Search for the cell housing the specified text and yield its [X, Y] center coordinate. 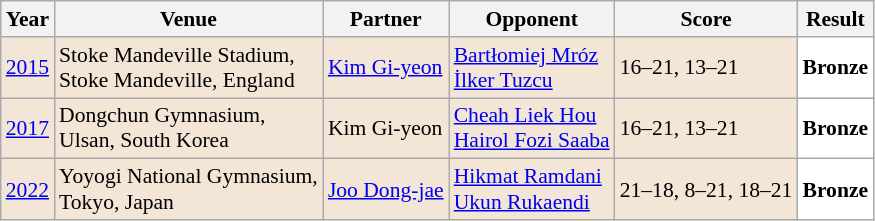
Dongchun Gymnasium,Ulsan, South Korea [188, 128]
Cheah Liek Hou Hairol Fozi Saaba [532, 128]
2022 [28, 190]
Partner [386, 19]
2015 [28, 68]
Stoke Mandeville Stadium,Stoke Mandeville, England [188, 68]
Opponent [532, 19]
21–18, 8–21, 18–21 [706, 190]
Yoyogi National Gymnasium,Tokyo, Japan [188, 190]
2017 [28, 128]
Score [706, 19]
Joo Dong-jae [386, 190]
Year [28, 19]
Result [835, 19]
Hikmat Ramdani Ukun Rukaendi [532, 190]
Venue [188, 19]
Bartłomiej Mróz İlker Tuzcu [532, 68]
